Provide the (x, y) coordinate of the cell's center where the given text is located.  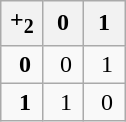
+2 (22, 23)
